Determine the (X, Y) coordinate at the center of the cell enclosing the given text.  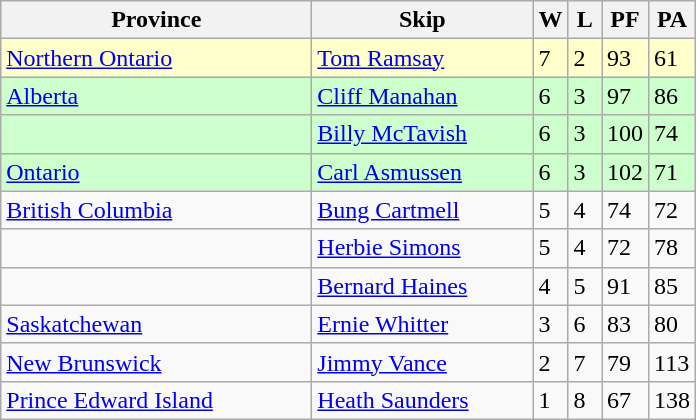
Ernie Whitter (422, 324)
L (585, 20)
71 (672, 172)
Bernard Haines (422, 286)
113 (672, 362)
93 (626, 58)
Herbie Simons (422, 248)
Heath Saunders (422, 400)
Jimmy Vance (422, 362)
New Brunswick (156, 362)
79 (626, 362)
Carl Asmussen (422, 172)
67 (626, 400)
British Columbia (156, 210)
Billy McTavish (422, 134)
85 (672, 286)
102 (626, 172)
80 (672, 324)
PF (626, 20)
1 (550, 400)
100 (626, 134)
91 (626, 286)
W (550, 20)
Province (156, 20)
PA (672, 20)
Bung Cartmell (422, 210)
8 (585, 400)
Cliff Manahan (422, 96)
Northern Ontario (156, 58)
138 (672, 400)
Saskatchewan (156, 324)
97 (626, 96)
83 (626, 324)
Alberta (156, 96)
Skip (422, 20)
Tom Ramsay (422, 58)
86 (672, 96)
Ontario (156, 172)
Prince Edward Island (156, 400)
78 (672, 248)
61 (672, 58)
